Identify which cell holds the provided text, then report its (X, Y) central coordinate. 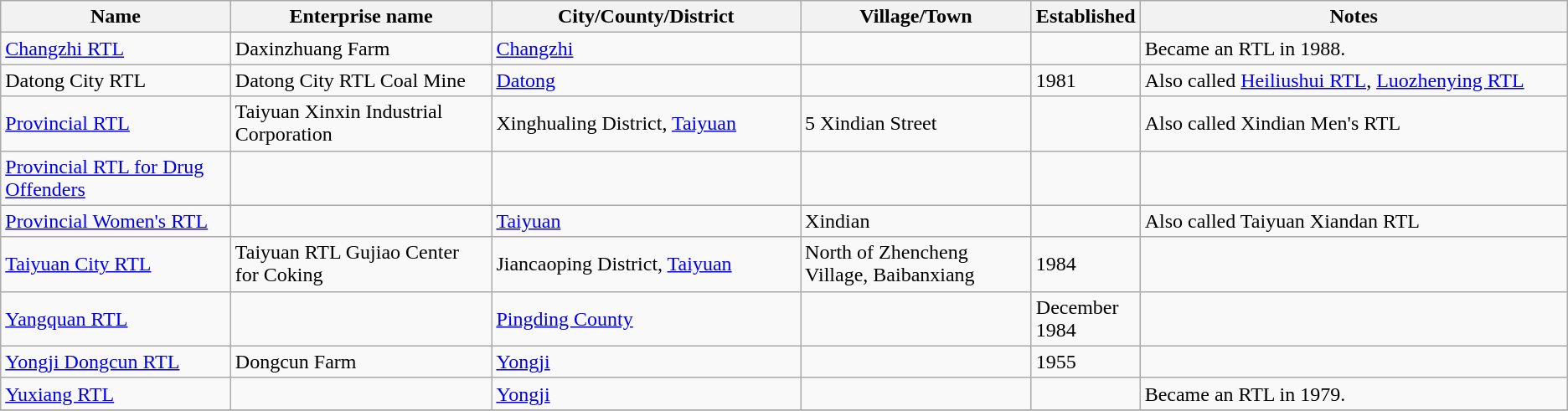
Also called Heiliushui RTL, Luozhenying RTL (1354, 80)
City/County/District (647, 17)
Xindian (916, 221)
Yuxiang RTL (116, 393)
Taiyuan Xinxin Industrial Corporation (361, 124)
Village/Town (916, 17)
Provincial RTL for Drug Offenders (116, 177)
North of Zhencheng Village, Baibanxiang (916, 265)
5 Xindian Street (916, 124)
Notes (1354, 17)
Became an RTL in 1979. (1354, 393)
Dongcun Farm (361, 362)
Daxinzhuang Farm (361, 49)
Established (1086, 17)
Changzhi (647, 49)
December 1984 (1086, 318)
Provincial RTL (116, 124)
Also called Taiyuan Xiandan RTL (1354, 221)
Datong City RTL Coal Mine (361, 80)
Changzhi RTL (116, 49)
Became an RTL in 1988. (1354, 49)
Name (116, 17)
Taiyuan City RTL (116, 265)
1955 (1086, 362)
Jiancaoping District, Taiyuan (647, 265)
1981 (1086, 80)
Provincial Women's RTL (116, 221)
Taiyuan RTL Gujiao Center for Coking (361, 265)
Datong City RTL (116, 80)
Yongji Dongcun RTL (116, 362)
Xinghualing District, Taiyuan (647, 124)
Yangquan RTL (116, 318)
Enterprise name (361, 17)
Also called Xindian Men's RTL (1354, 124)
Datong (647, 80)
Taiyuan (647, 221)
1984 (1086, 265)
Pingding County (647, 318)
